Pinpoint the cell where the given text exists, returning its (X, Y) midpoint coordinate. 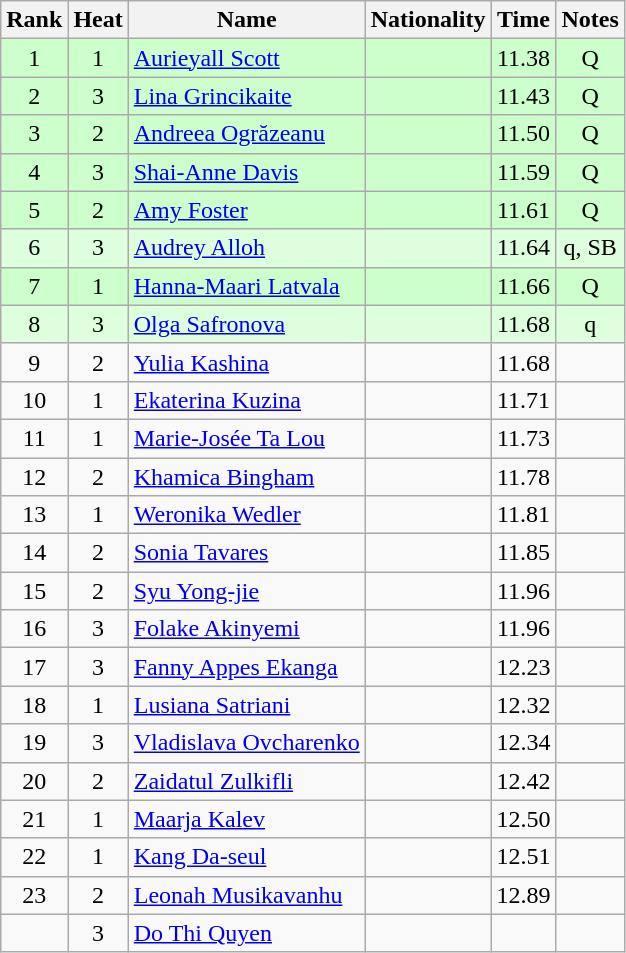
Notes (590, 20)
Do Thi Quyen (246, 933)
Audrey Alloh (246, 248)
11.50 (524, 134)
Aurieyall Scott (246, 58)
12.23 (524, 667)
13 (34, 515)
12.51 (524, 857)
Folake Akinyemi (246, 629)
17 (34, 667)
12.89 (524, 895)
12 (34, 477)
Leonah Musikavanhu (246, 895)
7 (34, 286)
Sonia Tavares (246, 553)
Time (524, 20)
23 (34, 895)
16 (34, 629)
19 (34, 743)
Lusiana Satriani (246, 705)
12.34 (524, 743)
Marie-Josée Ta Lou (246, 438)
12.42 (524, 781)
11.78 (524, 477)
11.43 (524, 96)
Maarja Kalev (246, 819)
9 (34, 362)
Heat (98, 20)
11 (34, 438)
Rank (34, 20)
11.38 (524, 58)
11.59 (524, 172)
Yulia Kashina (246, 362)
11.81 (524, 515)
Weronika Wedler (246, 515)
q (590, 324)
Khamica Bingham (246, 477)
20 (34, 781)
Olga Safronova (246, 324)
14 (34, 553)
11.73 (524, 438)
11.61 (524, 210)
12.32 (524, 705)
11.64 (524, 248)
Amy Foster (246, 210)
11.66 (524, 286)
11.85 (524, 553)
11.71 (524, 400)
Name (246, 20)
Kang Da-seul (246, 857)
q, SB (590, 248)
12.50 (524, 819)
Lina Grincikaite (246, 96)
22 (34, 857)
Fanny Appes Ekanga (246, 667)
Vladislava Ovcharenko (246, 743)
15 (34, 591)
Shai-Anne Davis (246, 172)
6 (34, 248)
Andreea Ogrăzeanu (246, 134)
4 (34, 172)
8 (34, 324)
18 (34, 705)
Syu Yong-jie (246, 591)
5 (34, 210)
Hanna-Maari Latvala (246, 286)
21 (34, 819)
Ekaterina Kuzina (246, 400)
Nationality (428, 20)
10 (34, 400)
Zaidatul Zulkifli (246, 781)
